Extract the [X, Y] coordinate from the center of the cell holding the provided text.  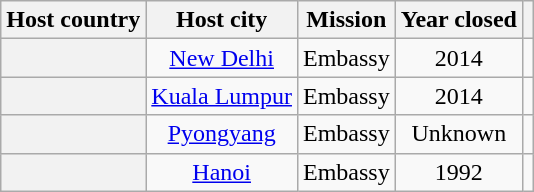
Pyongyang [222, 134]
Host country [74, 20]
Mission [346, 20]
Hanoi [222, 172]
New Delhi [222, 58]
Kuala Lumpur [222, 96]
Year closed [458, 20]
1992 [458, 172]
Host city [222, 20]
Unknown [458, 134]
